Scan for the cell matching the given text and deliver its (x, y) coordinate at center. 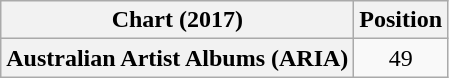
Australian Artist Albums (ARIA) (178, 58)
Position (401, 20)
Chart (2017) (178, 20)
49 (401, 58)
